Find where the given text appears and provide that cell's center as [x, y] coordinate. 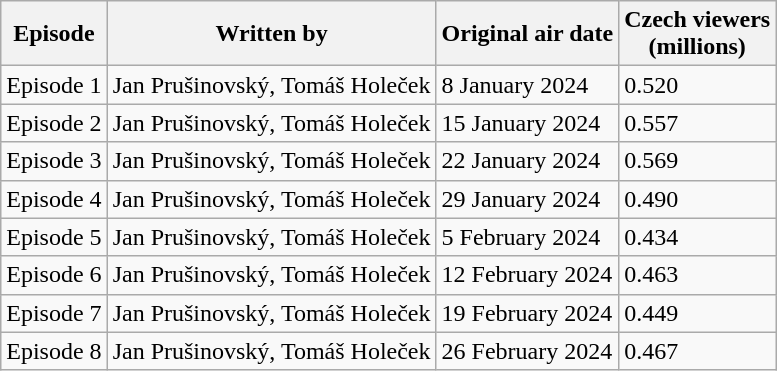
0.463 [698, 275]
19 February 2024 [528, 313]
15 January 2024 [528, 123]
29 January 2024 [528, 199]
0.449 [698, 313]
Episode 5 [54, 237]
Written by [272, 34]
8 January 2024 [528, 85]
Episode 3 [54, 161]
Original air date [528, 34]
12 February 2024 [528, 275]
0.557 [698, 123]
0.467 [698, 351]
5 February 2024 [528, 237]
0.520 [698, 85]
Czech viewers(millions) [698, 34]
Episode 1 [54, 85]
0.490 [698, 199]
26 February 2024 [528, 351]
22 January 2024 [528, 161]
Episode 7 [54, 313]
Episode 6 [54, 275]
Episode 2 [54, 123]
Episode [54, 34]
0.569 [698, 161]
Episode 8 [54, 351]
0.434 [698, 237]
Episode 4 [54, 199]
